For the text-containing cell, return its midpoint in [X, Y] coordinate format. 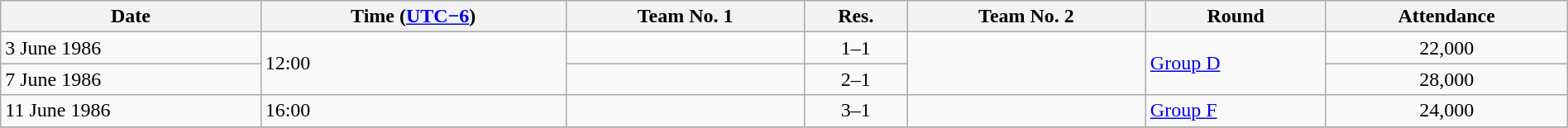
Round [1236, 17]
11 June 1986 [131, 111]
Date [131, 17]
3–1 [856, 111]
12:00 [414, 64]
2–1 [856, 79]
3 June 1986 [131, 48]
Res. [856, 17]
Team No. 1 [685, 17]
28,000 [1446, 79]
22,000 [1446, 48]
Attendance [1446, 17]
7 June 1986 [131, 79]
1–1 [856, 48]
Time (UTC−6) [414, 17]
16:00 [414, 111]
Team No. 2 [1027, 17]
24,000 [1446, 111]
Group D [1236, 64]
Group F [1236, 111]
